Return [x, y] of the center of cell containing provided text 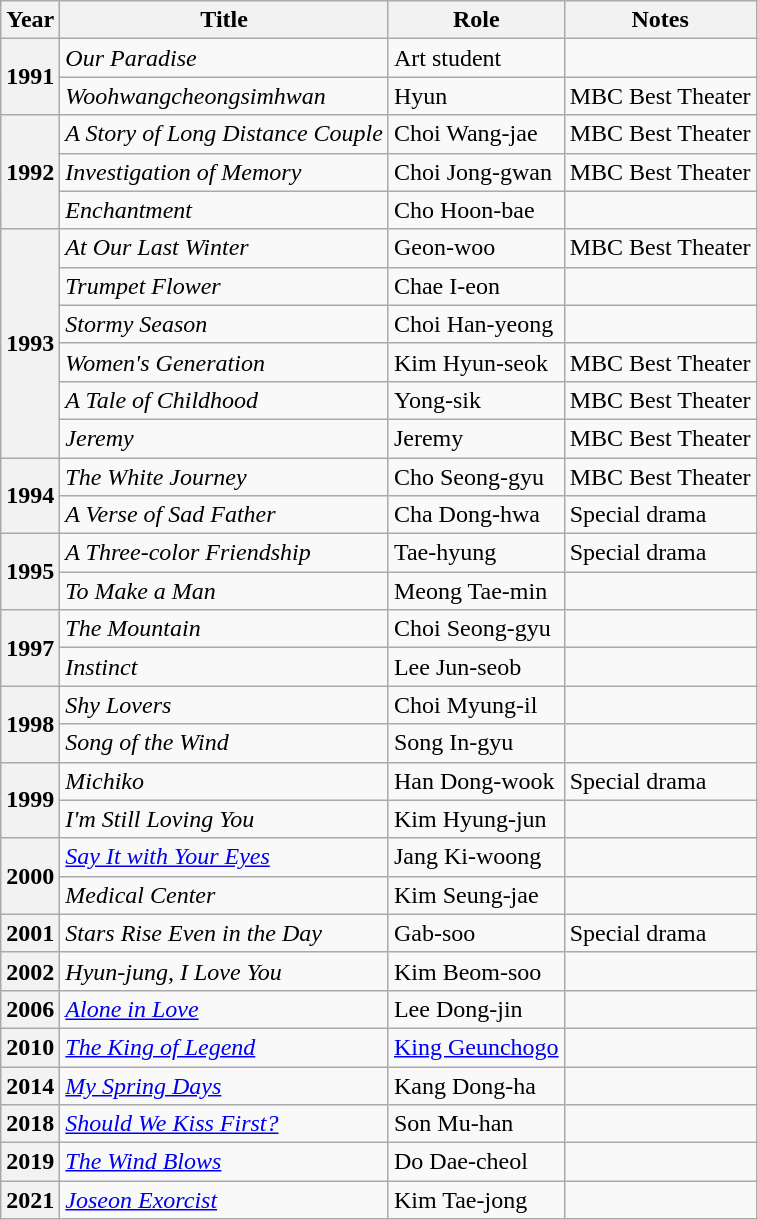
Kim Beom-soo [476, 971]
Lee Dong-jin [476, 1009]
1998 [30, 724]
Alone in Love [224, 1009]
Notes [660, 20]
1997 [30, 648]
2000 [30, 876]
King Geunchogo [476, 1047]
Stars Rise Even in the Day [224, 933]
Kim Hyun-seok [476, 362]
Yong-sik [476, 400]
Choi Wang-jae [476, 134]
Hyun [476, 96]
1995 [30, 572]
Enchantment [224, 210]
2018 [30, 1124]
Jang Ki-woong [476, 857]
Cho Seong-gyu [476, 477]
Do Dae-cheol [476, 1162]
Should We Kiss First? [224, 1124]
Medical Center [224, 895]
A Three-color Friendship [224, 553]
Hyun-jung, I Love You [224, 971]
Choi Jong-gwan [476, 172]
2006 [30, 1009]
Michiko [224, 781]
Instinct [224, 667]
Han Dong-wook [476, 781]
Women's Generation [224, 362]
Kim Hyung-jun [476, 819]
Cha Dong-hwa [476, 515]
I'm Still Loving You [224, 819]
Song of the Wind [224, 743]
To Make a Man [224, 591]
2019 [30, 1162]
Our Paradise [224, 58]
Shy Lovers [224, 705]
The White Journey [224, 477]
2001 [30, 933]
A Tale of Childhood [224, 400]
Role [476, 20]
1999 [30, 800]
Meong Tae-min [476, 591]
Cho Hoon-bae [476, 210]
Say It with Your Eyes [224, 857]
Title [224, 20]
Choi Han-yeong [476, 324]
Kim Seung-jae [476, 895]
1991 [30, 77]
A Story of Long Distance Couple [224, 134]
My Spring Days [224, 1085]
The King of Legend [224, 1047]
Son Mu-han [476, 1124]
The Wind Blows [224, 1162]
1994 [30, 496]
Joseon Exorcist [224, 1200]
Kim Tae-jong [476, 1200]
A Verse of Sad Father [224, 515]
2010 [30, 1047]
Trumpet Flower [224, 286]
Stormy Season [224, 324]
Chae I-eon [476, 286]
Year [30, 20]
Lee Jun-seob [476, 667]
2021 [30, 1200]
Kang Dong-ha [476, 1085]
Investigation of Memory [224, 172]
Geon-woo [476, 248]
Choi Seong-gyu [476, 629]
Woohwangcheongsimhwan [224, 96]
At Our Last Winter [224, 248]
Choi Myung-il [476, 705]
Art student [476, 58]
2002 [30, 971]
The Mountain [224, 629]
Song In-gyu [476, 743]
Gab-soo [476, 933]
1992 [30, 172]
2014 [30, 1085]
1993 [30, 343]
Tae-hyung [476, 553]
